Find where the given text appears and provide that cell's center as [X, Y] coordinate. 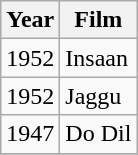
Jaggu [98, 96]
Year [30, 20]
Insaan [98, 58]
1947 [30, 134]
Do Dil [98, 134]
Film [98, 20]
